Extract the (x, y) coordinate from the center of the cell holding the provided text.  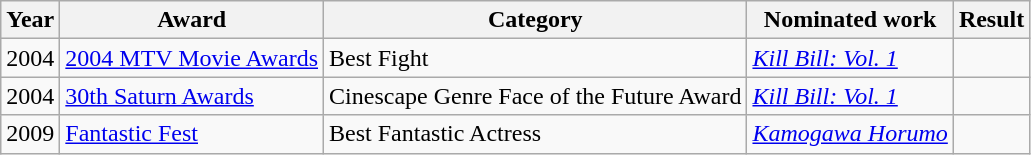
Result (991, 20)
2009 (30, 134)
30th Saturn Awards (192, 96)
Category (536, 20)
Kamogawa Horumo (850, 134)
Fantastic Fest (192, 134)
Award (192, 20)
Best Fight (536, 58)
Cinescape Genre Face of the Future Award (536, 96)
Best Fantastic Actress (536, 134)
Nominated work (850, 20)
Year (30, 20)
2004 MTV Movie Awards (192, 58)
